Output the [X, Y] coordinate of the center of the cell containing the given text.  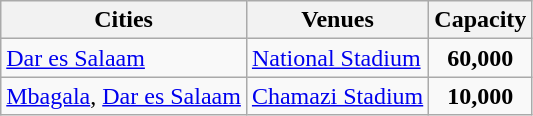
Mbagala, Dar es Salaam [124, 96]
Capacity [480, 20]
Chamazi Stadium [337, 96]
Dar es Salaam [124, 58]
Cities [124, 20]
National Stadium [337, 58]
Venues [337, 20]
60,000 [480, 58]
10,000 [480, 96]
